Provide the (X, Y) coordinate of the cell's center where the given text is located.  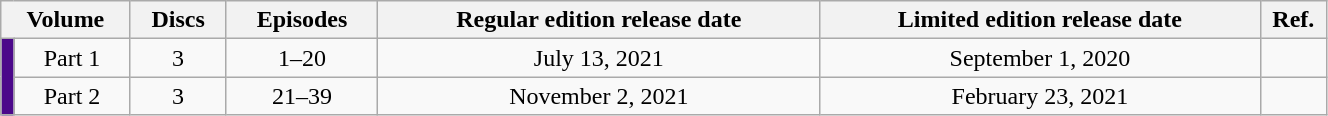
February 23, 2021 (1040, 96)
November 2, 2021 (599, 96)
September 1, 2020 (1040, 58)
Limited edition release date (1040, 20)
Part 1 (72, 58)
Ref. (1293, 20)
21–39 (302, 96)
Part 2 (72, 96)
Episodes (302, 20)
Discs (178, 20)
Volume (66, 20)
Regular edition release date (599, 20)
July 13, 2021 (599, 58)
1–20 (302, 58)
